Return (X, Y) of the center of cell containing provided text 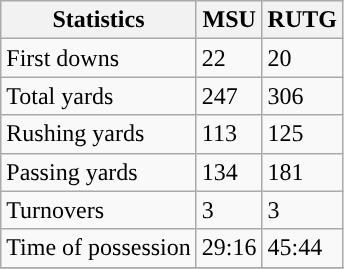
MSU (229, 20)
29:16 (229, 248)
125 (302, 134)
181 (302, 172)
22 (229, 58)
Statistics (99, 20)
113 (229, 134)
20 (302, 58)
Total yards (99, 96)
45:44 (302, 248)
First downs (99, 58)
Rushing yards (99, 134)
Turnovers (99, 210)
Time of possession (99, 248)
Passing yards (99, 172)
247 (229, 96)
134 (229, 172)
306 (302, 96)
RUTG (302, 20)
